Find where the given text appears and provide that cell's center as (x, y) coordinate. 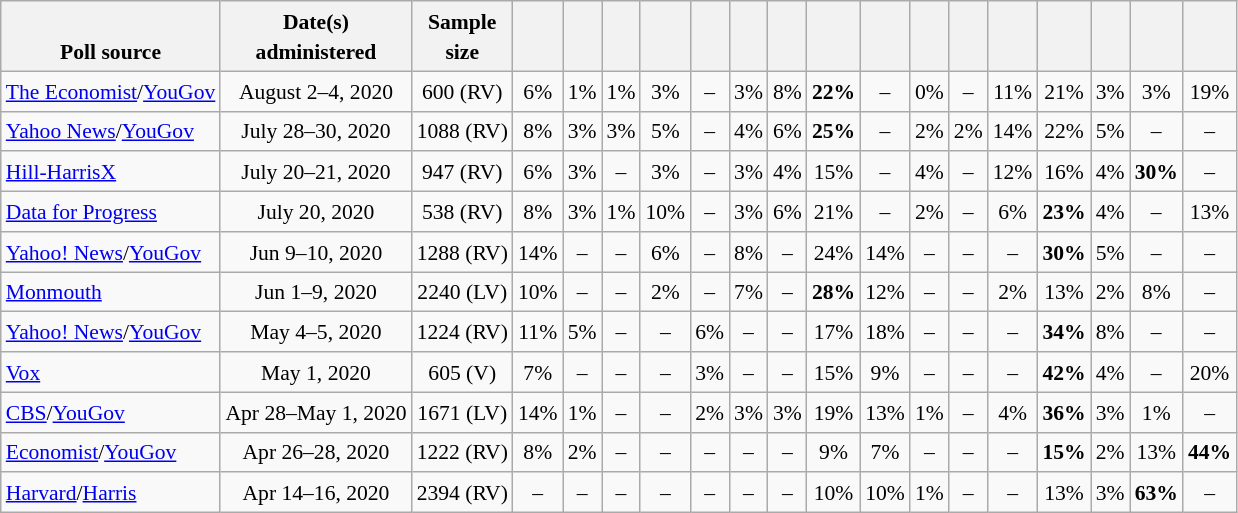
Jun 1–9, 2020 (316, 292)
The Economist/YouGov (111, 91)
1088 (RV) (462, 131)
28% (834, 292)
Economist/YouGov (111, 452)
605 (V) (462, 372)
36% (1064, 412)
947 (RV) (462, 172)
July 20, 2020 (316, 212)
CBS/YouGov (111, 412)
Apr 28–May 1, 2020 (316, 412)
17% (834, 332)
18% (885, 332)
August 2–4, 2020 (316, 91)
63% (1156, 493)
Vox (111, 372)
Harvard/Harris (111, 493)
1222 (RV) (462, 452)
0% (930, 91)
Apr 14–16, 2020 (316, 493)
Apr 26–28, 2020 (316, 452)
Poll source (111, 36)
23% (1064, 212)
Date(s)administered (316, 36)
44% (1210, 452)
24% (834, 252)
Samplesize (462, 36)
Monmouth (111, 292)
July 28–30, 2020 (316, 131)
Hill-HarrisX (111, 172)
600 (RV) (462, 91)
Yahoo News/YouGov (111, 131)
16% (1064, 172)
1224 (RV) (462, 332)
538 (RV) (462, 212)
1671 (LV) (462, 412)
July 20–21, 2020 (316, 172)
20% (1210, 372)
25% (834, 131)
2240 (LV) (462, 292)
May 1, 2020 (316, 372)
Jun 9–10, 2020 (316, 252)
42% (1064, 372)
34% (1064, 332)
Data for Progress (111, 212)
May 4–5, 2020 (316, 332)
1288 (RV) (462, 252)
2394 (RV) (462, 493)
